Extract the (x, y) coordinate from the center of the cell holding the provided text.  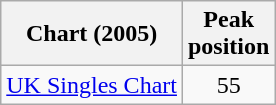
Peakposition (228, 34)
55 (228, 85)
UK Singles Chart (92, 85)
Chart (2005) (92, 34)
